Capture the cell that displays the provided text and extract its (x, y) central coordinate. 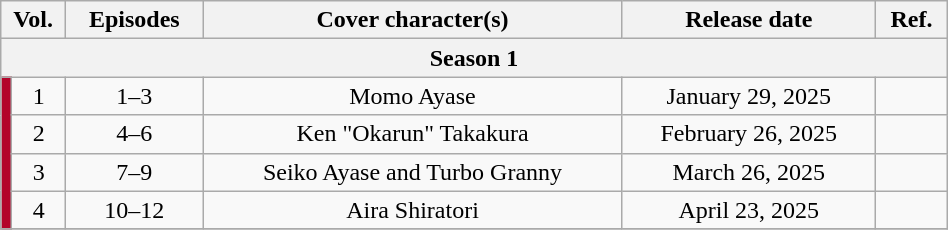
Episodes (134, 20)
Release date (749, 20)
Vol. (34, 20)
Ken "Okarun" Takakura (412, 134)
Seiko Ayase and Turbo Granny (412, 172)
7–9 (134, 172)
Ref. (912, 20)
January 29, 2025 (749, 96)
4 (39, 210)
2 (39, 134)
4–6 (134, 134)
Aira Shiratori (412, 210)
10–12 (134, 210)
1 (39, 96)
1–3 (134, 96)
Momo Ayase (412, 96)
March 26, 2025 (749, 172)
April 23, 2025 (749, 210)
Cover character(s) (412, 20)
3 (39, 172)
Season 1 (474, 58)
February 26, 2025 (749, 134)
